Return (X, Y) of the center of cell containing provided text 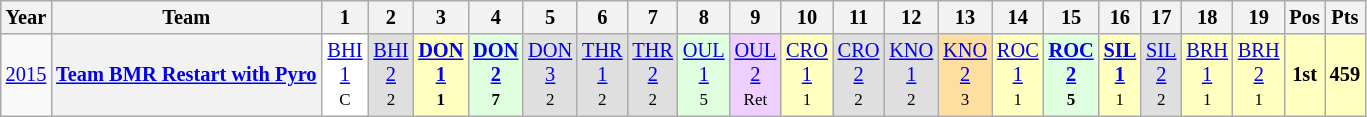
3 (440, 17)
OUL2Ret (756, 75)
18 (1207, 17)
9 (756, 17)
BHI22 (392, 75)
10 (807, 17)
2 (392, 17)
BHI1C (344, 75)
KNO12 (911, 75)
14 (1018, 17)
DON11 (440, 75)
DON27 (496, 75)
12 (911, 17)
459 (1345, 75)
Pts (1345, 17)
ROC11 (1018, 75)
CRO11 (807, 75)
1 (344, 17)
Team BMR Restart with Pyro (186, 75)
SIL22 (1161, 75)
ROC25 (1072, 75)
8 (704, 17)
15 (1072, 17)
2015 (26, 75)
DON32 (550, 75)
17 (1161, 17)
11 (859, 17)
Year (26, 17)
OUL15 (704, 75)
13 (965, 17)
BRH11 (1207, 75)
SIL11 (1120, 75)
4 (496, 17)
1st (1305, 75)
THR12 (602, 75)
19 (1259, 17)
CRO22 (859, 75)
THR22 (653, 75)
Pos (1305, 17)
7 (653, 17)
16 (1120, 17)
Team (186, 17)
5 (550, 17)
6 (602, 17)
KNO23 (965, 75)
BRH21 (1259, 75)
